From the cell containing the given text, extract its center point as (x, y) coordinate. 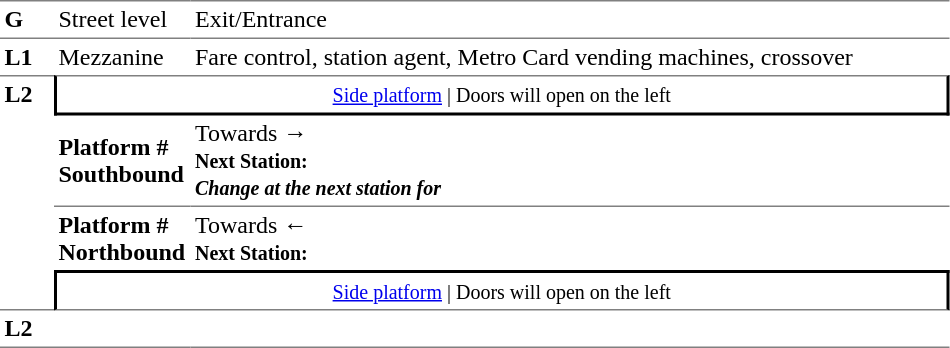
Towards → Next Station: Change at the next station for (570, 162)
G (27, 20)
Mezzanine (122, 57)
L1 (27, 57)
Street level (122, 20)
Platform #Southbound (122, 162)
Exit/Entrance (570, 20)
Platform #Northbound (122, 238)
Fare control, station agent, Metro Card vending machines, crossover (570, 57)
Towards ← Next Station: (570, 238)
